Locate the cell with the specified text and output its (x, y) center coordinate. 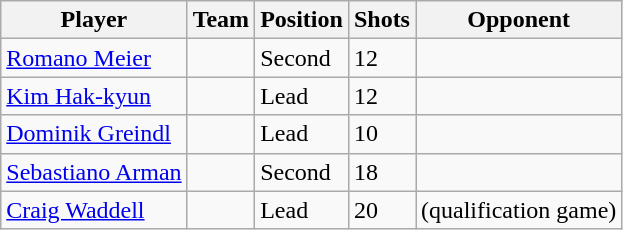
(qualification game) (519, 210)
Sebastiano Arman (94, 172)
10 (382, 134)
Opponent (519, 20)
Romano Meier (94, 58)
Craig Waddell (94, 210)
20 (382, 210)
18 (382, 172)
Team (221, 20)
Position (302, 20)
Kim Hak-kyun (94, 96)
Dominik Greindl (94, 134)
Player (94, 20)
Shots (382, 20)
